Search for the cell housing the specified text and yield its [x, y] center coordinate. 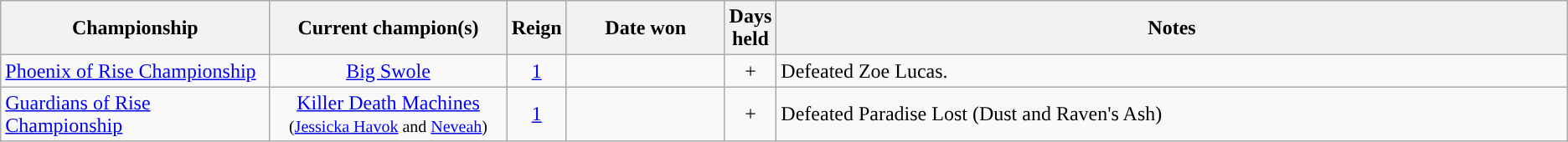
Guardians of Rise Championship [136, 114]
Current champion(s) [389, 28]
Big Swole [389, 71]
Defeated Paradise Lost (Dust and Raven's Ash) [1172, 114]
Days held [750, 28]
Killer Death Machines (Jessicka Havok and Neveah) [389, 114]
Notes [1172, 28]
Reign [536, 28]
Championship [136, 28]
Date won [645, 28]
Phoenix of Rise Championship [136, 71]
Defeated Zoe Lucas. [1172, 71]
